Return (X, Y) of the center of cell containing provided text 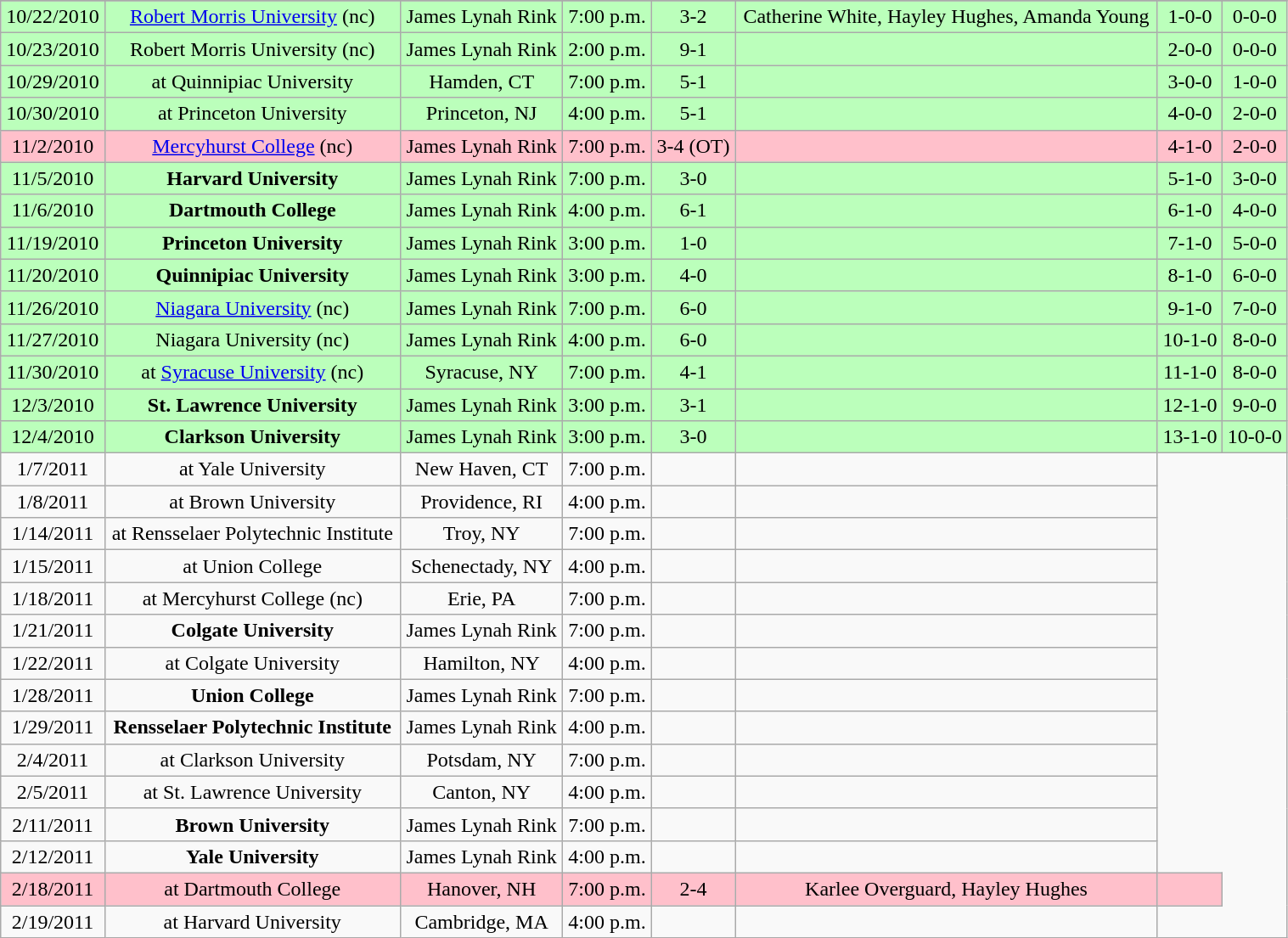
11/5/2010 (53, 178)
Quinnipiac University (252, 275)
3-4 (OT) (693, 146)
12/3/2010 (53, 405)
13-1-0 (1190, 437)
at Yale University (252, 469)
Canton, NY (481, 792)
at Syracuse University (nc) (252, 372)
at Clarkson University (252, 760)
11/6/2010 (53, 211)
1-0 (693, 243)
New Haven, CT (481, 469)
9-0-0 (1255, 405)
at Harvard University (252, 921)
7-0-0 (1255, 307)
11/20/2010 (53, 275)
7-1-0 (1190, 243)
Schenectady, NY (481, 566)
at Mercyhurst College (nc) (252, 598)
at Colgate University (252, 663)
1/8/2011 (53, 502)
4-1-0 (1190, 146)
2/19/2011 (53, 921)
Harvard University (252, 178)
2/4/2011 (53, 760)
Princeton University (252, 243)
St. Lawrence University (252, 405)
1/21/2011 (53, 631)
4-1 (693, 372)
2/5/2011 (53, 792)
9-1 (693, 49)
12-1-0 (1190, 405)
2/18/2011 (53, 889)
Erie, PA (481, 598)
Union College (252, 695)
10/23/2010 (53, 49)
11-1-0 (1190, 372)
5-0-0 (1255, 243)
Mercyhurst College (nc) (252, 146)
2/11/2011 (53, 824)
3-2 (693, 17)
Hanover, NH (481, 889)
11/2/2010 (53, 146)
1/15/2011 (53, 566)
Yale University (252, 857)
1/29/2011 (53, 727)
10-1-0 (1190, 340)
6-1-0 (1190, 211)
Hamilton, NY (481, 663)
11/26/2010 (53, 307)
at Dartmouth College (252, 889)
Providence, RI (481, 502)
at Brown University (252, 502)
Karlee Overguard, Hayley Hughes (947, 889)
at Quinnipiac University (252, 81)
11/30/2010 (53, 372)
Colgate University (252, 631)
9-1-0 (1190, 307)
3-1 (693, 405)
2:00 p.m. (607, 49)
6-1 (693, 211)
8-1-0 (1190, 275)
Rensselaer Polytechnic Institute (252, 727)
12/4/2010 (53, 437)
Brown University (252, 824)
Catherine White, Hayley Hughes, Amanda Young (947, 17)
at St. Lawrence University (252, 792)
Cambridge, MA (481, 921)
1/7/2011 (53, 469)
Syracuse, NY (481, 372)
Hamden, CT (481, 81)
10-0-0 (1255, 437)
Troy, NY (481, 534)
2/12/2011 (53, 857)
at Union College (252, 566)
Clarkson University (252, 437)
1/14/2011 (53, 534)
1/18/2011 (53, 598)
11/27/2010 (53, 340)
11/19/2010 (53, 243)
Dartmouth College (252, 211)
2-4 (693, 889)
1/28/2011 (53, 695)
6-0-0 (1255, 275)
10/30/2010 (53, 114)
5-1-0 (1190, 178)
Princeton, NJ (481, 114)
Potsdam, NY (481, 760)
10/29/2010 (53, 81)
4-0 (693, 275)
10/22/2010 (53, 17)
1/22/2011 (53, 663)
at Princeton University (252, 114)
at Rensselaer Polytechnic Institute (252, 534)
